Output the [x, y] coordinate of the center of the cell containing the given text.  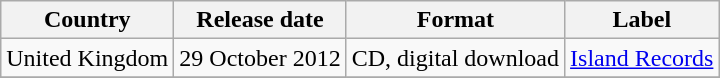
Country [88, 20]
Label [642, 20]
29 October 2012 [260, 58]
Format [455, 20]
CD, digital download [455, 58]
Release date [260, 20]
Island Records [642, 58]
United Kingdom [88, 58]
